Determine the [x, y] coordinate at the center of the cell enclosing the given text.  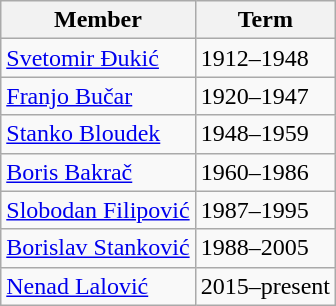
1920–1947 [265, 96]
Svetomir Đukić [98, 58]
1912–1948 [265, 58]
Nenad Lalović [98, 286]
1988–2005 [265, 248]
Boris Bakrač [98, 172]
Term [265, 20]
Member [98, 20]
2015–present [265, 286]
1960–1986 [265, 172]
Borislav Stanković [98, 248]
Stanko Bloudek [98, 134]
1987–1995 [265, 210]
Slobodan Filipović [98, 210]
1948–1959 [265, 134]
Franjo Bučar [98, 96]
